Return the [x, y] coordinate for the center point of the cell that contains the specified text.  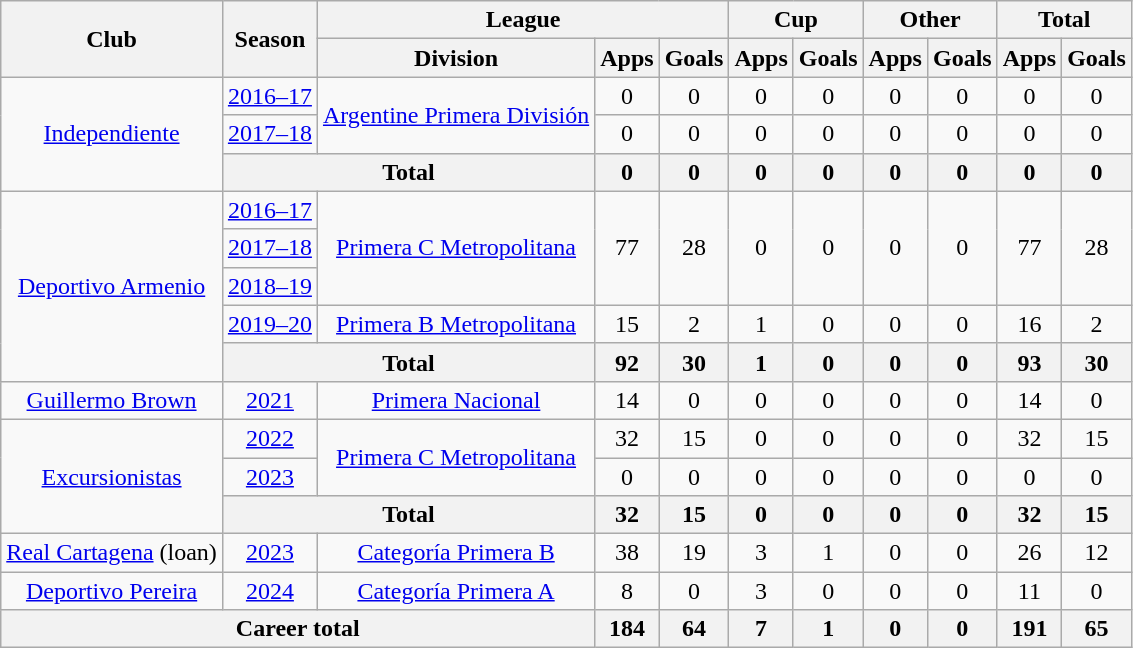
8 [627, 591]
19 [694, 553]
26 [1029, 553]
38 [627, 553]
2019–20 [270, 324]
Other [930, 20]
11 [1029, 591]
Independiente [112, 134]
7 [761, 629]
Guillermo Brown [112, 400]
93 [1029, 362]
Argentine Primera División [456, 115]
Cup [796, 20]
184 [627, 629]
Categoría Primera B [456, 553]
Primera Nacional [456, 400]
92 [627, 362]
64 [694, 629]
League [522, 20]
2021 [270, 400]
12 [1097, 553]
65 [1097, 629]
Real Cartagena (loan) [112, 553]
2018–19 [270, 286]
Excursionistas [112, 476]
191 [1029, 629]
Deportivo Armenio [112, 286]
Club [112, 39]
Deportivo Pereira [112, 591]
16 [1029, 324]
Career total [298, 629]
Season [270, 39]
2022 [270, 438]
Categoría Primera A [456, 591]
Division [456, 58]
Primera B Metropolitana [456, 324]
2024 [270, 591]
